Output the (x, y) coordinate of the center of the cell containing the given text.  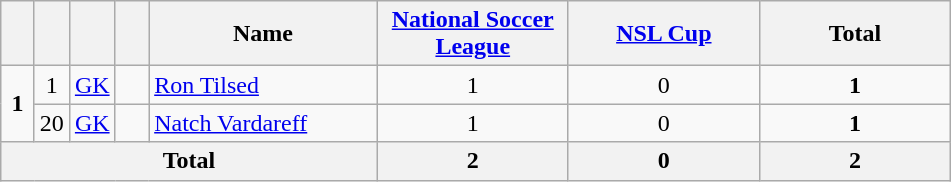
National Soccer League (472, 34)
Name (264, 34)
20 (52, 123)
NSL Cup (664, 34)
Ron Tilsed (264, 85)
Natch Vardareff (264, 123)
